From the cell containing the given text, extract its center point as (X, Y) coordinate. 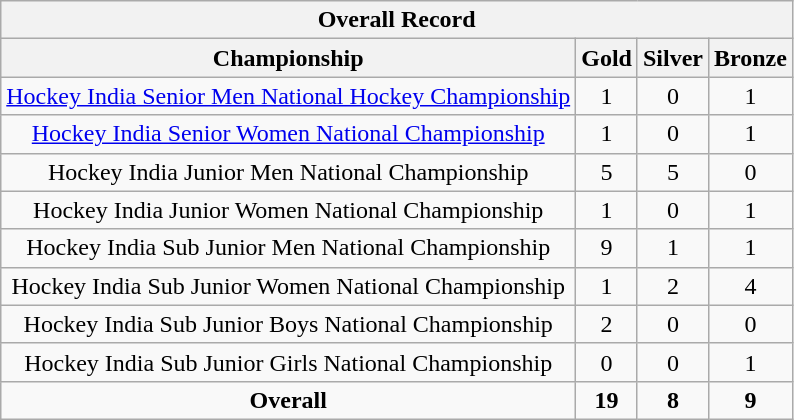
Gold (607, 58)
Hockey India Sub Junior Girls National Championship (288, 362)
Silver (672, 58)
4 (751, 286)
Overall Record (397, 20)
Championship (288, 58)
Bronze (751, 58)
Hockey India Sub Junior Men National Championship (288, 248)
Hockey India Sub Junior Women National Championship (288, 286)
Hockey India Senior Men National Hockey Championship (288, 96)
Hockey India Sub Junior Boys National Championship (288, 324)
Hockey India Senior Women National Championship (288, 134)
Hockey India Junior Men National Championship (288, 172)
Hockey India Junior Women National Championship (288, 210)
19 (607, 400)
8 (672, 400)
Overall (288, 400)
